Scan for the cell matching the given text and deliver its [x, y] coordinate at center. 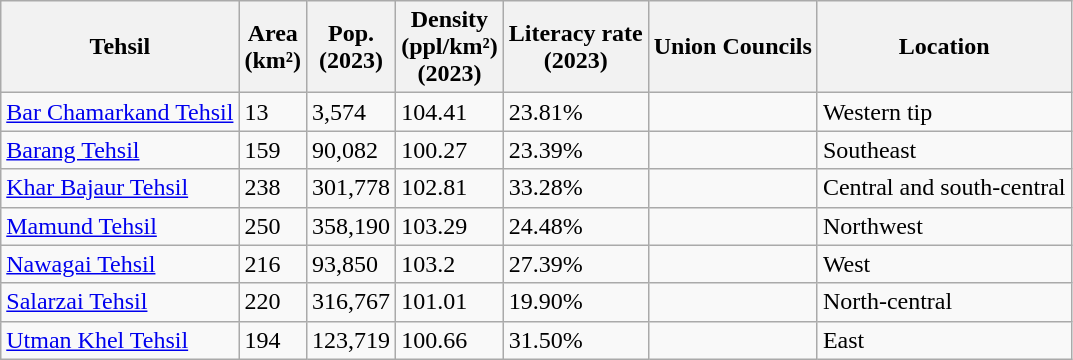
13 [273, 112]
Western tip [944, 112]
102.81 [450, 188]
103.29 [450, 226]
Barang Tehsil [120, 150]
358,190 [352, 226]
Khar Bajaur Tehsil [120, 188]
Salarzai Tehsil [120, 302]
Location [944, 47]
301,778 [352, 188]
31.50% [576, 340]
103.2 [450, 264]
Nawagai Tehsil [120, 264]
27.39% [576, 264]
24.48% [576, 226]
Density(ppl/km²)(2023) [450, 47]
Literacy rate(2023) [576, 47]
33.28% [576, 188]
123,719 [352, 340]
Central and south-central [944, 188]
93,850 [352, 264]
North-central [944, 302]
23.81% [576, 112]
220 [273, 302]
100.27 [450, 150]
101.01 [450, 302]
90,082 [352, 150]
West [944, 264]
East [944, 340]
23.39% [576, 150]
Utman Khel Tehsil [120, 340]
Southeast [944, 150]
Mamund Tehsil [120, 226]
316,767 [352, 302]
216 [273, 264]
Northwest [944, 226]
238 [273, 188]
Bar Chamarkand Tehsil [120, 112]
100.66 [450, 340]
Pop.(2023) [352, 47]
194 [273, 340]
Area(km²) [273, 47]
3,574 [352, 112]
Tehsil [120, 47]
19.90% [576, 302]
Union Councils [732, 47]
159 [273, 150]
250 [273, 226]
104.41 [450, 112]
